Pinpoint the cell where the given text exists, returning its [x, y] midpoint coordinate. 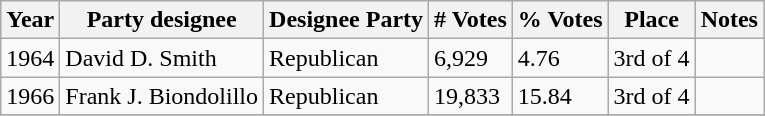
19,833 [471, 96]
6,929 [471, 58]
1966 [30, 96]
4.76 [560, 58]
Notes [729, 20]
Party designee [162, 20]
David D. Smith [162, 58]
Place [652, 20]
# Votes [471, 20]
1964 [30, 58]
Year [30, 20]
Frank J. Biondolillo [162, 96]
15.84 [560, 96]
Designee Party [346, 20]
% Votes [560, 20]
